Provide the (x, y) coordinate of the cell's center where the given text is located.  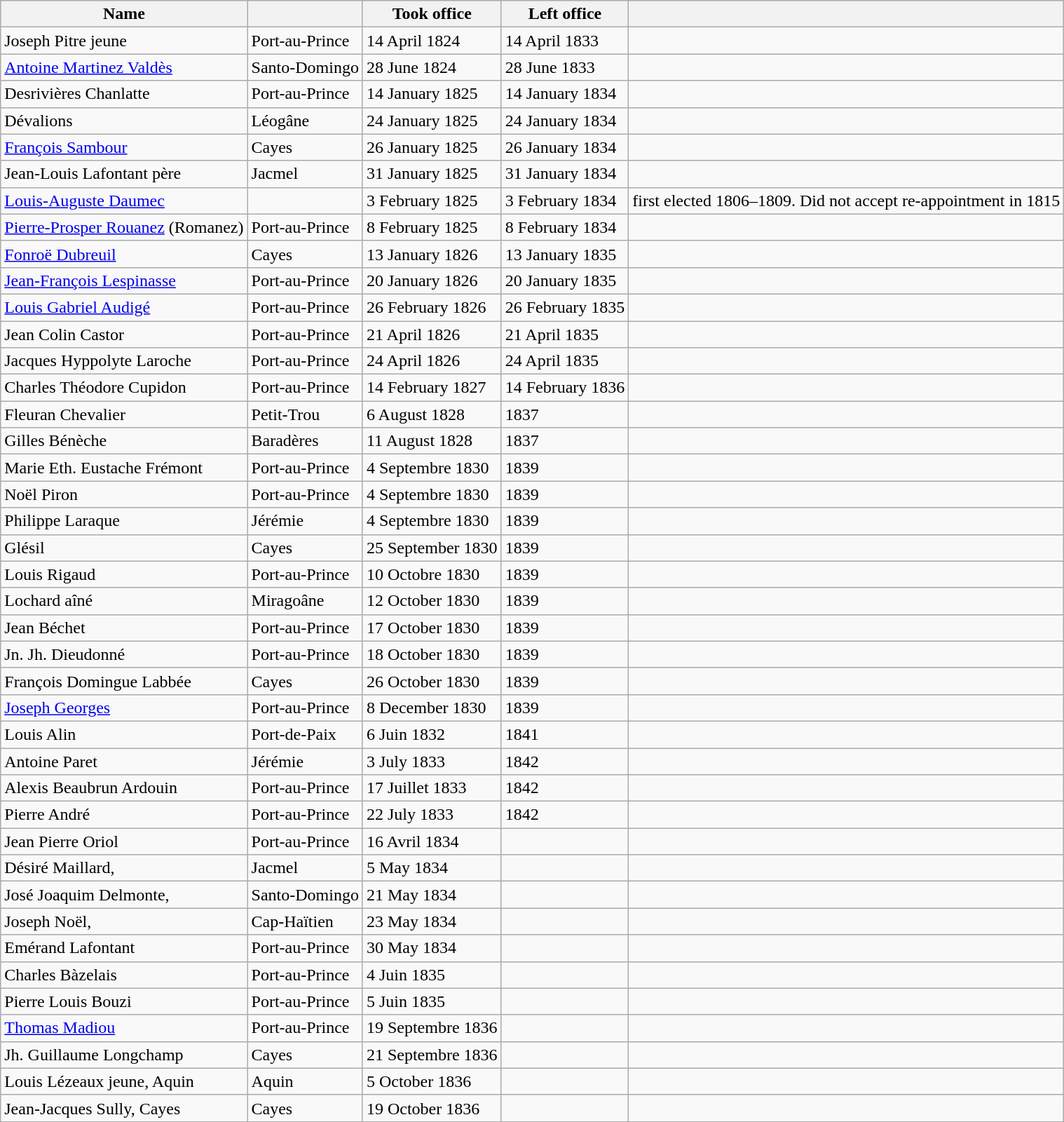
Cap-Haïtien (305, 921)
Jacques Hyppolyte Laroche (124, 361)
26 February 1835 (565, 307)
Took office (432, 14)
31 January 1834 (565, 174)
31 January 1825 (432, 174)
5 October 1836 (432, 1081)
21 Septembre 1836 (432, 1055)
Port-de-Paix (305, 734)
Jn. Jh. Dieudonné (124, 654)
24 April 1835 (565, 361)
Thomas Madiou (124, 1028)
20 January 1826 (432, 280)
Louis Lézeaux jeune, Aquin (124, 1081)
Miragoâne (305, 601)
30 May 1834 (432, 948)
18 October 1830 (432, 654)
25 September 1830 (432, 548)
11 August 1828 (432, 441)
Petit-Trou (305, 414)
6 Juin 1832 (432, 734)
Jean Colin Castor (124, 334)
Joseph Pitre jeune (124, 41)
Name (124, 14)
8 February 1834 (565, 227)
Charles Théodore Cupidon (124, 388)
14 January 1834 (565, 94)
Desrivières Chanlatte (124, 94)
Alexis Beaubrun Ardouin (124, 788)
23 May 1834 (432, 921)
5 Juin 1835 (432, 1001)
8 December 1830 (432, 708)
28 June 1824 (432, 67)
Dévalions (124, 121)
3 February 1834 (565, 201)
24 January 1834 (565, 121)
Jean Béchet (124, 628)
Louis Alin (124, 734)
Marie Eth. Eustache Frémont (124, 468)
19 October 1836 (432, 1108)
26 February 1826 (432, 307)
Antoine Paret (124, 761)
5 May 1834 (432, 868)
26 January 1834 (565, 147)
Joseph Noël, (124, 921)
20 January 1835 (565, 280)
24 April 1826 (432, 361)
Baradères (305, 441)
Charles Bàzelais (124, 975)
14 February 1827 (432, 388)
Louis Gabriel Audigé (124, 307)
Antoine Martinez Valdès (124, 67)
Fonroë Dubreuil (124, 254)
Noël Piron (124, 494)
22 July 1833 (432, 815)
Léogâne (305, 121)
François Domingue Labbée (124, 681)
1841 (565, 734)
16 Avril 1834 (432, 841)
14 February 1836 (565, 388)
François Sambour (124, 147)
21 May 1834 (432, 895)
Left office (565, 14)
6 August 1828 (432, 414)
12 October 1830 (432, 601)
4 Juin 1835 (432, 975)
24 January 1825 (432, 121)
17 Juillet 1833 (432, 788)
26 October 1830 (432, 681)
10 Octobre 1830 (432, 574)
13 January 1826 (432, 254)
Jh. Guillaume Longchamp (124, 1055)
Jean Pierre Oriol (124, 841)
Désiré Maillard, (124, 868)
21 April 1835 (565, 334)
13 January 1835 (565, 254)
José Joaquim Delmonte, (124, 895)
8 February 1825 (432, 227)
17 October 1830 (432, 628)
Emérand Lafontant (124, 948)
first elected 1806–1809. Did not accept re-appointment in 1815 (847, 201)
Jean-Jacques Sully, Cayes (124, 1108)
Philippe Laraque (124, 521)
28 June 1833 (565, 67)
14 April 1824 (432, 41)
26 January 1825 (432, 147)
14 January 1825 (432, 94)
Glésil (124, 548)
Jean-Louis Lafontant père (124, 174)
3 July 1833 (432, 761)
21 April 1826 (432, 334)
Gilles Bénèche (124, 441)
Lochard aîné (124, 601)
14 April 1833 (565, 41)
Jean-François Lespinasse (124, 280)
Joseph Georges (124, 708)
Aquin (305, 1081)
19 Septembre 1836 (432, 1028)
3 February 1825 (432, 201)
Pierre-Prosper Rouanez (Romanez) (124, 227)
Pierre Louis Bouzi (124, 1001)
Pierre André (124, 815)
Fleuran Chevalier (124, 414)
Louis-Auguste Daumec (124, 201)
Louis Rigaud (124, 574)
